From the cell containing the given text, extract its center point as (x, y) coordinate. 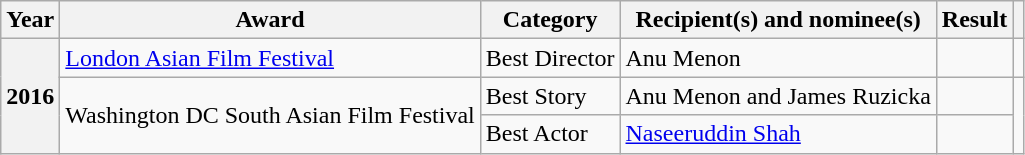
2016 (30, 96)
Anu Menon (778, 58)
Year (30, 20)
Best Director (550, 58)
London Asian Film Festival (270, 58)
Category (550, 20)
Award (270, 20)
Result (974, 20)
Naseeruddin Shah (778, 134)
Anu Menon and James Ruzicka (778, 96)
Best Actor (550, 134)
Best Story (550, 96)
Recipient(s) and nominee(s) (778, 20)
Washington DC South Asian Film Festival (270, 115)
